Return (X, Y) of the center of cell containing provided text 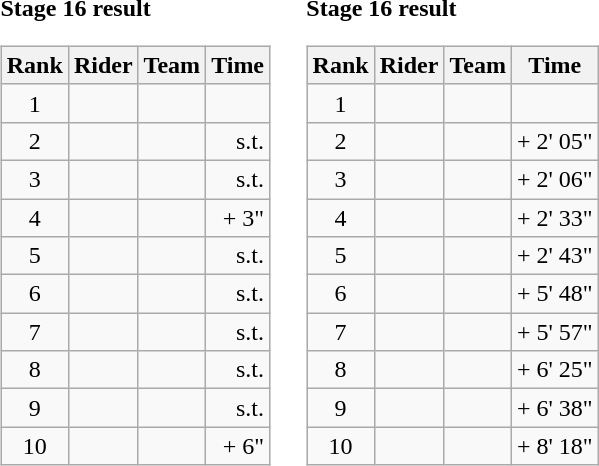
+ 2' 33" (554, 217)
+ 6' 25" (554, 370)
+ 5' 57" (554, 332)
+ 6" (238, 446)
+ 2' 05" (554, 141)
+ 6' 38" (554, 408)
+ 8' 18" (554, 446)
+ 2' 43" (554, 256)
+ 5' 48" (554, 294)
+ 2' 06" (554, 179)
+ 3" (238, 217)
